For the text-containing cell, return its midpoint in [x, y] coordinate format. 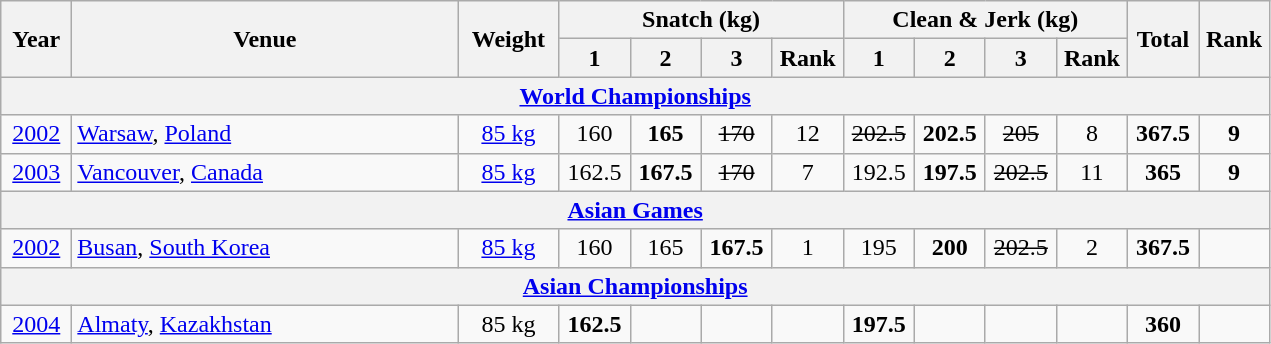
2003 [36, 172]
365 [1162, 172]
Almaty, Kazakhstan [265, 324]
205 [1020, 134]
8 [1092, 134]
Vancouver, Canada [265, 172]
Clean & Jerk (kg) [985, 20]
Asian Games [636, 210]
11 [1092, 172]
Warsaw, Poland [265, 134]
12 [808, 134]
200 [950, 248]
World Championships [636, 96]
2004 [36, 324]
Total [1162, 39]
Busan, South Korea [265, 248]
Snatch (kg) [701, 20]
7 [808, 172]
Asian Championships [636, 286]
192.5 [878, 172]
Venue [265, 39]
360 [1162, 324]
Weight [508, 39]
Year [36, 39]
195 [878, 248]
